For the text-containing cell, return its midpoint in [X, Y] coordinate format. 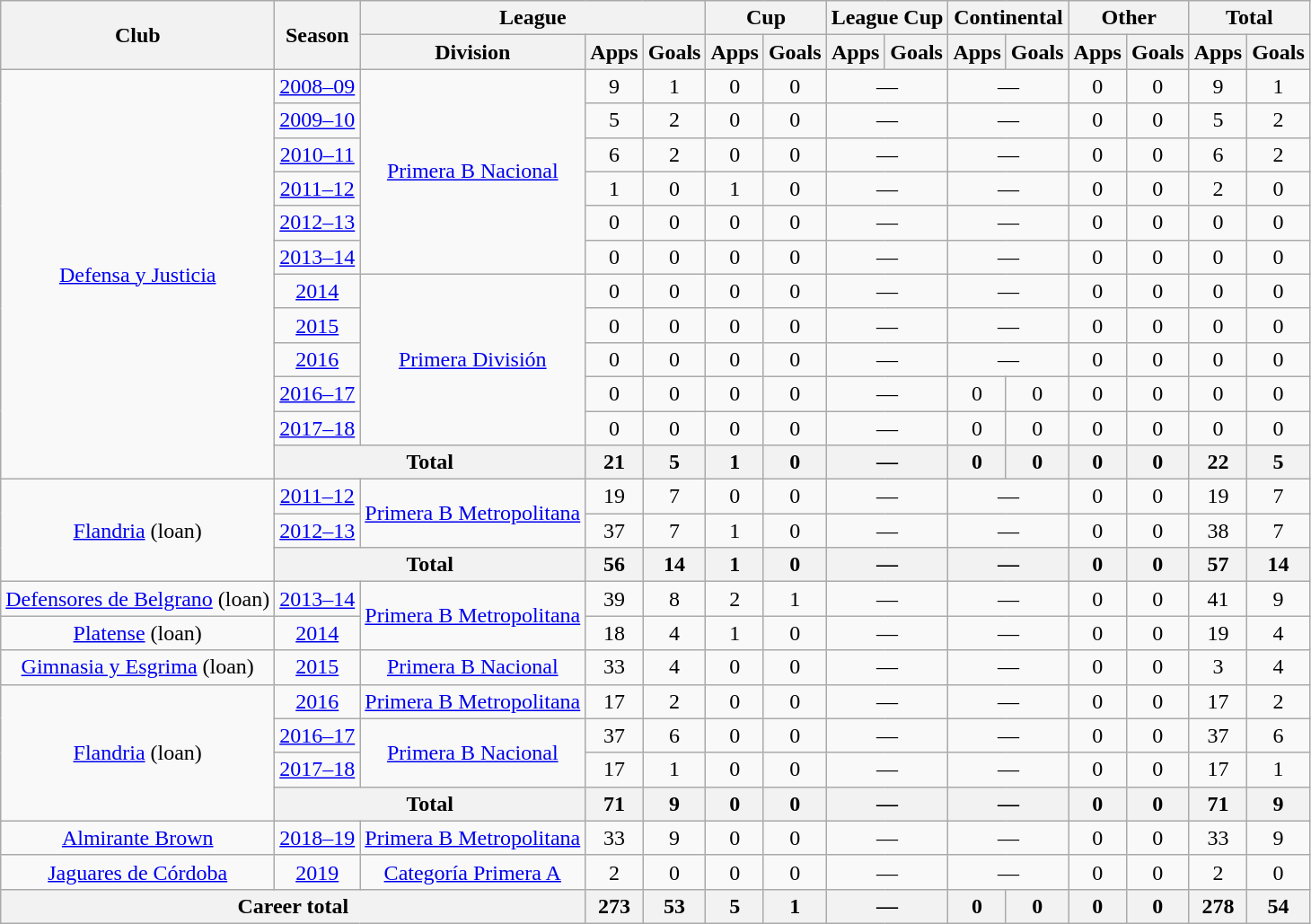
39 [614, 599]
Categoría Primera A [472, 872]
Season [318, 35]
Primera División [472, 359]
Cup [766, 18]
273 [614, 906]
3 [1218, 667]
2008–09 [318, 86]
21 [614, 462]
18 [614, 633]
57 [1218, 565]
54 [1279, 906]
2010–11 [318, 154]
41 [1218, 599]
Defensa y Justicia [138, 275]
Career total [293, 906]
Gimnasia y Esgrima (loan) [138, 667]
22 [1218, 462]
Other [1129, 18]
38 [1218, 531]
Club [138, 35]
278 [1218, 906]
Platense (loan) [138, 633]
2019 [318, 872]
League [533, 18]
53 [674, 906]
2009–10 [318, 120]
Continental [1008, 18]
Division [472, 52]
Defensores de Belgrano (loan) [138, 599]
Almirante Brown [138, 838]
8 [674, 599]
League Cup [887, 18]
56 [614, 565]
Jaguares de Córdoba [138, 872]
2018–19 [318, 838]
